For the text-containing cell, return its midpoint in [x, y] coordinate format. 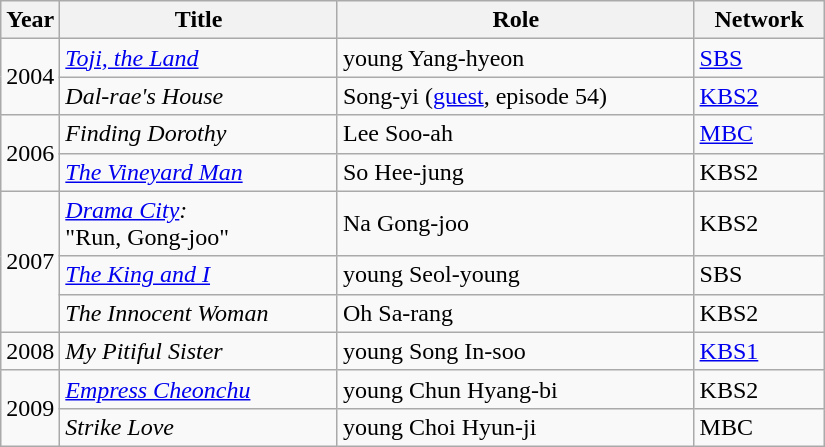
Role [516, 20]
Empress Cheonchu [199, 389]
2008 [30, 351]
2006 [30, 153]
Oh Sa-rang [516, 313]
young Seol-young [516, 275]
2009 [30, 408]
Drama City:"Run, Gong-joo" [199, 224]
2004 [30, 77]
Finding Dorothy [199, 134]
young Choi Hyun-ji [516, 427]
Title [199, 20]
Na Gong-joo [516, 224]
Lee Soo-ah [516, 134]
The Innocent Woman [199, 313]
My Pitiful Sister [199, 351]
Network [759, 20]
The Vineyard Man [199, 172]
Strike Love [199, 427]
The King and I [199, 275]
young Song In-soo [516, 351]
Dal-rae's House [199, 96]
young Chun Hyang-bi [516, 389]
young Yang-hyeon [516, 58]
Toji, the Land [199, 58]
2007 [30, 262]
So Hee-jung [516, 172]
Song-yi (guest, episode 54) [516, 96]
Year [30, 20]
KBS1 [759, 351]
